Provide the (X, Y) coordinate of the cell's center where the given text is located.  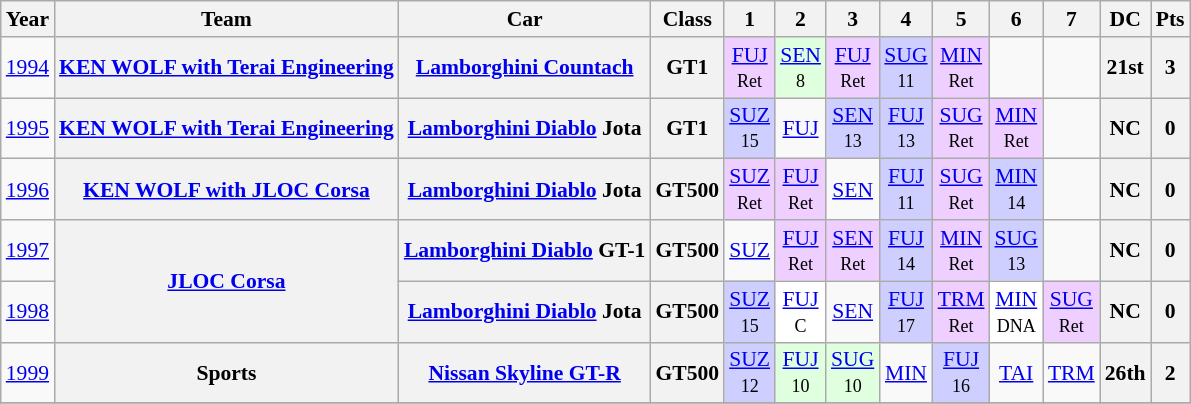
Pts (1170, 19)
1996 (28, 190)
FUJ11 (906, 190)
SUZRet (750, 190)
Class (687, 19)
Nissan Skyline GT-R (525, 372)
1995 (28, 128)
21st (1126, 68)
MIN14 (1016, 190)
FUJ16 (962, 372)
Sports (226, 372)
SENRet (852, 250)
FUJ17 (906, 312)
Lamborghini Countach (525, 68)
26th (1126, 372)
FUJ13 (906, 128)
1998 (28, 312)
7 (1072, 19)
SUG10 (852, 372)
Year (28, 19)
DC (1126, 19)
TRMRet (962, 312)
Team (226, 19)
SUG13 (1016, 250)
1997 (28, 250)
SUZ12 (750, 372)
JLOC Corsa (226, 281)
MIN (906, 372)
SUG11 (906, 68)
FUJC (800, 312)
FUJ10 (800, 372)
SUZ (750, 250)
1 (750, 19)
TAI (1016, 372)
6 (1016, 19)
MINDNA (1016, 312)
1994 (28, 68)
1999 (28, 372)
SEN8 (800, 68)
4 (906, 19)
KEN WOLF with JLOC Corsa (226, 190)
TRM (1072, 372)
Lamborghini Diablo GT-1 (525, 250)
SEN13 (852, 128)
5 (962, 19)
Car (525, 19)
FUJ14 (906, 250)
FUJ (800, 128)
